Return the [X, Y] coordinate for the center point of the cell that contains the specified text.  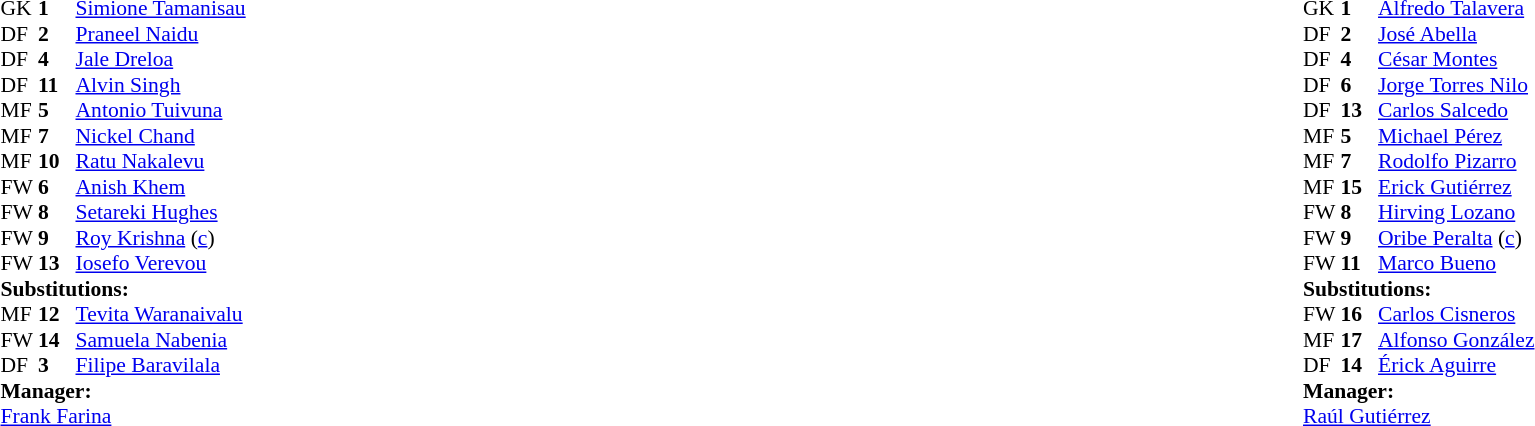
José Abella [1456, 34]
Carlos Salcedo [1456, 111]
César Montes [1456, 59]
Érick Aguirre [1456, 365]
Alfonso González [1456, 340]
Roy Krishna (c) [161, 238]
Ratu Nakalevu [161, 161]
Tevita Waranaivalu [161, 315]
Jale Dreloa [161, 59]
Antonio Tuivuna [161, 111]
Filipe Baravilala [161, 365]
3 [57, 365]
Samuela Nabenia [161, 340]
15 [1360, 187]
16 [1360, 315]
Hirving Lozano [1456, 213]
Alvin Singh [161, 85]
Rodolfo Pizarro [1456, 161]
Jorge Torres Nilo [1456, 85]
Praneel Naidu [161, 34]
Nickel Chand [161, 136]
Marco Bueno [1456, 263]
12 [57, 315]
Michael Pérez [1456, 136]
Oribe Peralta (c) [1456, 238]
Iosefo Verevou [161, 263]
Anish Khem [161, 187]
Setareki Hughes [161, 213]
17 [1360, 340]
Carlos Cisneros [1456, 315]
10 [57, 161]
Erick Gutiérrez [1456, 187]
